For the text-containing cell, return its midpoint in (x, y) coordinate format. 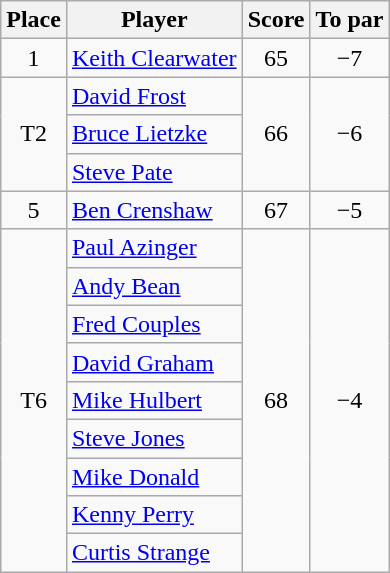
Fred Couples (154, 324)
T6 (34, 400)
To par (350, 20)
5 (34, 210)
Kenny Perry (154, 515)
Place (34, 20)
66 (276, 134)
Andy Bean (154, 286)
Player (154, 20)
67 (276, 210)
Steve Jones (154, 438)
−5 (350, 210)
65 (276, 58)
68 (276, 400)
−7 (350, 58)
−6 (350, 134)
Curtis Strange (154, 553)
David Graham (154, 362)
Keith Clearwater (154, 58)
T2 (34, 134)
Paul Azinger (154, 248)
Mike Hulbert (154, 400)
David Frost (154, 96)
Steve Pate (154, 172)
−4 (350, 400)
Ben Crenshaw (154, 210)
Mike Donald (154, 477)
1 (34, 58)
Score (276, 20)
Bruce Lietzke (154, 134)
